For the text-containing cell, return its midpoint in [X, Y] coordinate format. 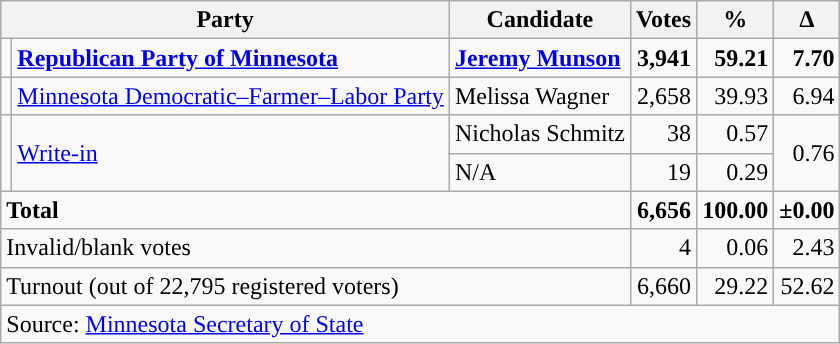
Turnout (out of 22,795 registered voters) [316, 286]
0.57 [736, 134]
2.43 [807, 248]
Minnesota Democratic–Farmer–Labor Party [231, 96]
Write-in [231, 153]
38 [663, 134]
59.21 [736, 58]
N/A [540, 172]
100.00 [736, 210]
Candidate [540, 20]
Invalid/blank votes [316, 248]
% [736, 20]
0.06 [736, 248]
19 [663, 172]
Republican Party of Minnesota [231, 58]
±0.00 [807, 210]
∆ [807, 20]
2,658 [663, 96]
52.62 [807, 286]
6,660 [663, 286]
3,941 [663, 58]
0.29 [736, 172]
6.94 [807, 96]
Party [226, 20]
Source: Minnesota Secretary of State [420, 324]
29.22 [736, 286]
Jeremy Munson [540, 58]
0.76 [807, 153]
Total [316, 210]
Votes [663, 20]
4 [663, 248]
7.70 [807, 58]
Melissa Wagner [540, 96]
39.93 [736, 96]
6,656 [663, 210]
Nicholas Schmitz [540, 134]
